Return (x, y) of the center of cell containing provided text 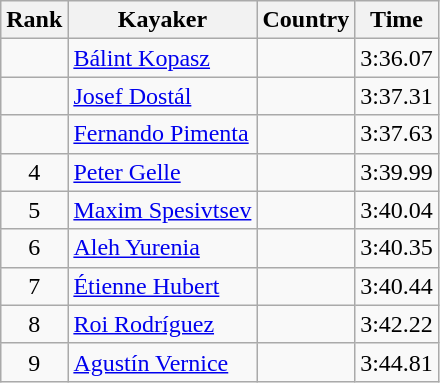
3:36.07 (397, 58)
6 (34, 248)
9 (34, 362)
3:44.81 (397, 362)
7 (34, 286)
Maxim Spesivtsev (162, 210)
3:40.04 (397, 210)
3:37.31 (397, 96)
Country (306, 20)
4 (34, 172)
Josef Dostál (162, 96)
3:42.22 (397, 324)
Agustín Vernice (162, 362)
3:40.44 (397, 286)
Bálint Kopasz (162, 58)
Rank (34, 20)
3:40.35 (397, 248)
3:37.63 (397, 134)
8 (34, 324)
Aleh Yurenia (162, 248)
3:39.99 (397, 172)
Fernando Pimenta (162, 134)
Étienne Hubert (162, 286)
Peter Gelle (162, 172)
Time (397, 20)
Kayaker (162, 20)
5 (34, 210)
Roi Rodríguez (162, 324)
